Determine the [X, Y] coordinate at the center of the cell enclosing the given text.  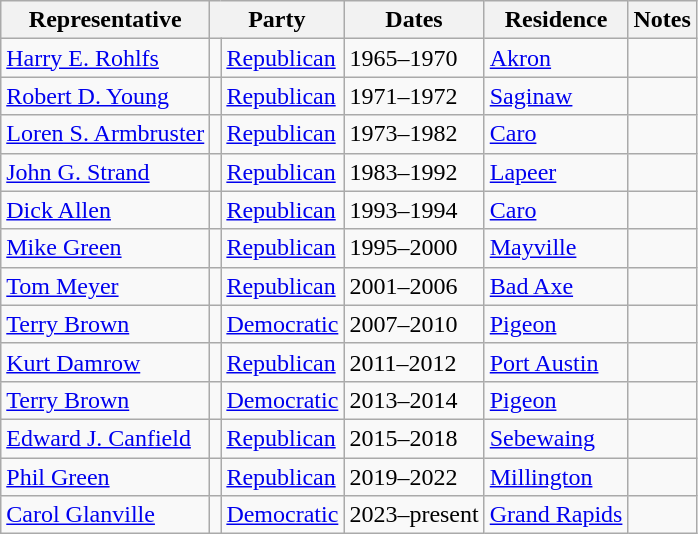
Sebewaing [556, 438]
Millington [556, 477]
2023–present [414, 515]
Akron [556, 58]
1971–1972 [414, 96]
Port Austin [556, 362]
1995–2000 [414, 248]
1973–1982 [414, 134]
2007–2010 [414, 324]
Party [277, 20]
Edward J. Canfield [106, 438]
Lapeer [556, 172]
Mike Green [106, 248]
Robert D. Young [106, 96]
2013–2014 [414, 400]
Grand Rapids [556, 515]
2011–2012 [414, 362]
John G. Strand [106, 172]
Saginaw [556, 96]
2001–2006 [414, 286]
Representative [106, 20]
Carol Glanville [106, 515]
Mayville [556, 248]
1983–1992 [414, 172]
1965–1970 [414, 58]
2019–2022 [414, 477]
2015–2018 [414, 438]
Dates [414, 20]
1993–1994 [414, 210]
Kurt Damrow [106, 362]
Bad Axe [556, 286]
Residence [556, 20]
Harry E. Rohlfs [106, 58]
Tom Meyer [106, 286]
Notes [662, 20]
Loren S. Armbruster [106, 134]
Dick Allen [106, 210]
Phil Green [106, 477]
